Extract the (x, y) coordinate from the center of the cell holding the provided text.  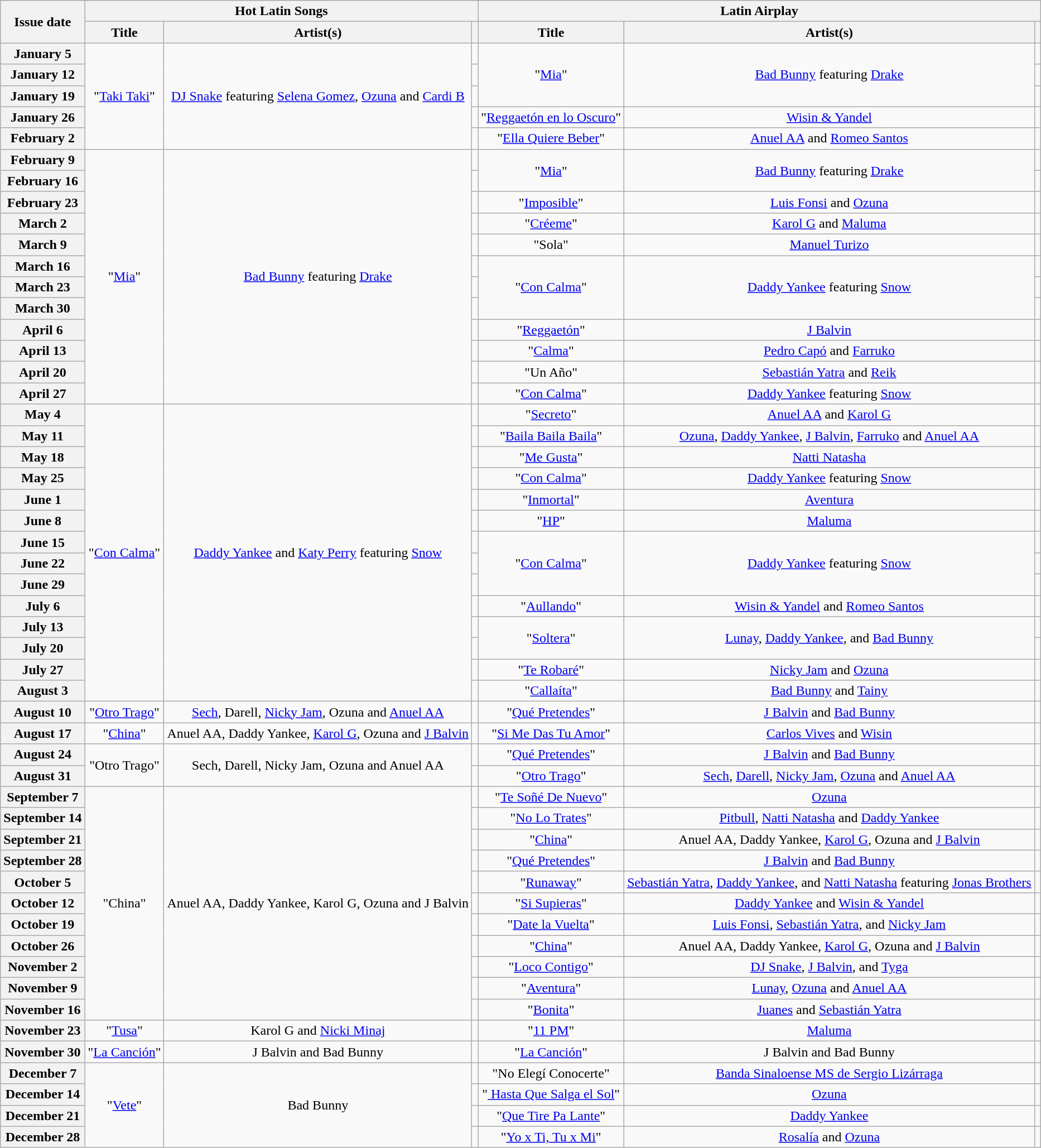
DJ Snake featuring Selena Gomez, Ozuna and Cardi B (318, 96)
Nicky Jam and Ozuna (830, 670)
"Aventura" (551, 988)
"Si Supieras" (551, 903)
"Imposible" (551, 202)
September 28 (42, 861)
"Runaway" (551, 882)
July 27 (42, 670)
March 30 (42, 309)
April 13 (42, 351)
Wisin & Yandel and Romeo Santos (830, 606)
J Balvin (830, 330)
September 7 (42, 797)
"Callaíta" (551, 691)
May 25 (42, 478)
"Aullando" (551, 606)
"Bonita" (551, 1010)
December 21 (42, 1116)
"Inmortal" (551, 499)
Sebastián Yatra, Daddy Yankee, and Natti Natasha featuring Jonas Brothers (830, 882)
" Hasta Que Salga el Sol" (551, 1094)
February 23 (42, 202)
October 26 (42, 946)
August 3 (42, 691)
"Tusa" (124, 1031)
June 15 (42, 542)
"Secreto" (551, 415)
July 6 (42, 606)
Anuel AA and Karol G (830, 415)
October 19 (42, 924)
"Un Año" (551, 372)
Sebastián Yatra and Reik (830, 372)
April 27 (42, 393)
March 9 (42, 244)
May 4 (42, 415)
Karol G and Maluma (830, 223)
June 29 (42, 584)
May 18 (42, 457)
December 7 (42, 1073)
"Reggaetón en lo Oscuro" (551, 117)
Pitbull, Natti Natasha and Daddy Yankee (830, 818)
Bad Bunny and Tainy (830, 691)
February 16 (42, 181)
Issue date (42, 22)
April 20 (42, 372)
"HP" (551, 521)
"Vete" (124, 1105)
DJ Snake, J Balvin, and Tyga (830, 967)
July 13 (42, 627)
June 1 (42, 499)
Wisin & Yandel (830, 117)
September 14 (42, 818)
Natti Natasha (830, 457)
Karol G and Nicki Minaj (318, 1031)
"Si Me Das Tu Amor" (551, 733)
March 16 (42, 266)
August 31 (42, 776)
November 16 (42, 1010)
November 23 (42, 1031)
Hot Latin Songs (281, 11)
August 24 (42, 755)
October 5 (42, 882)
Lunay, Ozuna and Anuel AA (830, 988)
November 9 (42, 988)
"Créeme" (551, 223)
Bad Bunny (318, 1105)
Manuel Turizo (830, 244)
June 8 (42, 521)
"11 PM" (551, 1031)
February 2 (42, 138)
"Loco Contigo" (551, 967)
May 11 (42, 436)
March 23 (42, 287)
February 9 (42, 160)
Rosalía and Ozuna (830, 1137)
Daddy Yankee (830, 1116)
"Calma" (551, 351)
Pedro Capó and Farruko (830, 351)
Luis Fonsi, Sebastián Yatra, and Nicky Jam (830, 924)
Ozuna, Daddy Yankee, J Balvin, Farruko and Anuel AA (830, 436)
"Te Robaré" (551, 670)
Daddy Yankee and Katy Perry featuring Snow (318, 553)
"Taki Taki" (124, 96)
Carlos Vives and Wisin (830, 733)
Banda Sinaloense MS de Sergio Lizárraga (830, 1073)
"Te Soñé De Nuevo" (551, 797)
August 17 (42, 733)
Aventura (830, 499)
Daddy Yankee and Wisin & Yandel (830, 903)
July 20 (42, 649)
August 10 (42, 712)
January 26 (42, 117)
Lunay, Daddy Yankee, and Bad Bunny (830, 638)
January 5 (42, 54)
September 21 (42, 839)
January 19 (42, 96)
January 12 (42, 75)
Luis Fonsi and Ozuna (830, 202)
"Date la Vuelta" (551, 924)
"No Lo Trates" (551, 818)
October 12 (42, 903)
Anuel AA and Romeo Santos (830, 138)
April 6 (42, 330)
March 2 (42, 223)
Juanes and Sebastián Yatra (830, 1010)
December 14 (42, 1094)
"Me Gusta" (551, 457)
"Que Tire Pa Lante" (551, 1116)
"Reggaetón" (551, 330)
November 2 (42, 967)
"Yo x Ti, Tu x Mi" (551, 1137)
"No Elegí Conocerte" (551, 1073)
"Sola" (551, 244)
"Ella Quiere Beber" (551, 138)
November 30 (42, 1052)
Latin Airplay (760, 11)
"Soltera" (551, 638)
"Baila Baila Baila" (551, 436)
June 22 (42, 563)
December 28 (42, 1137)
